Return [x, y] of the center of cell containing provided text 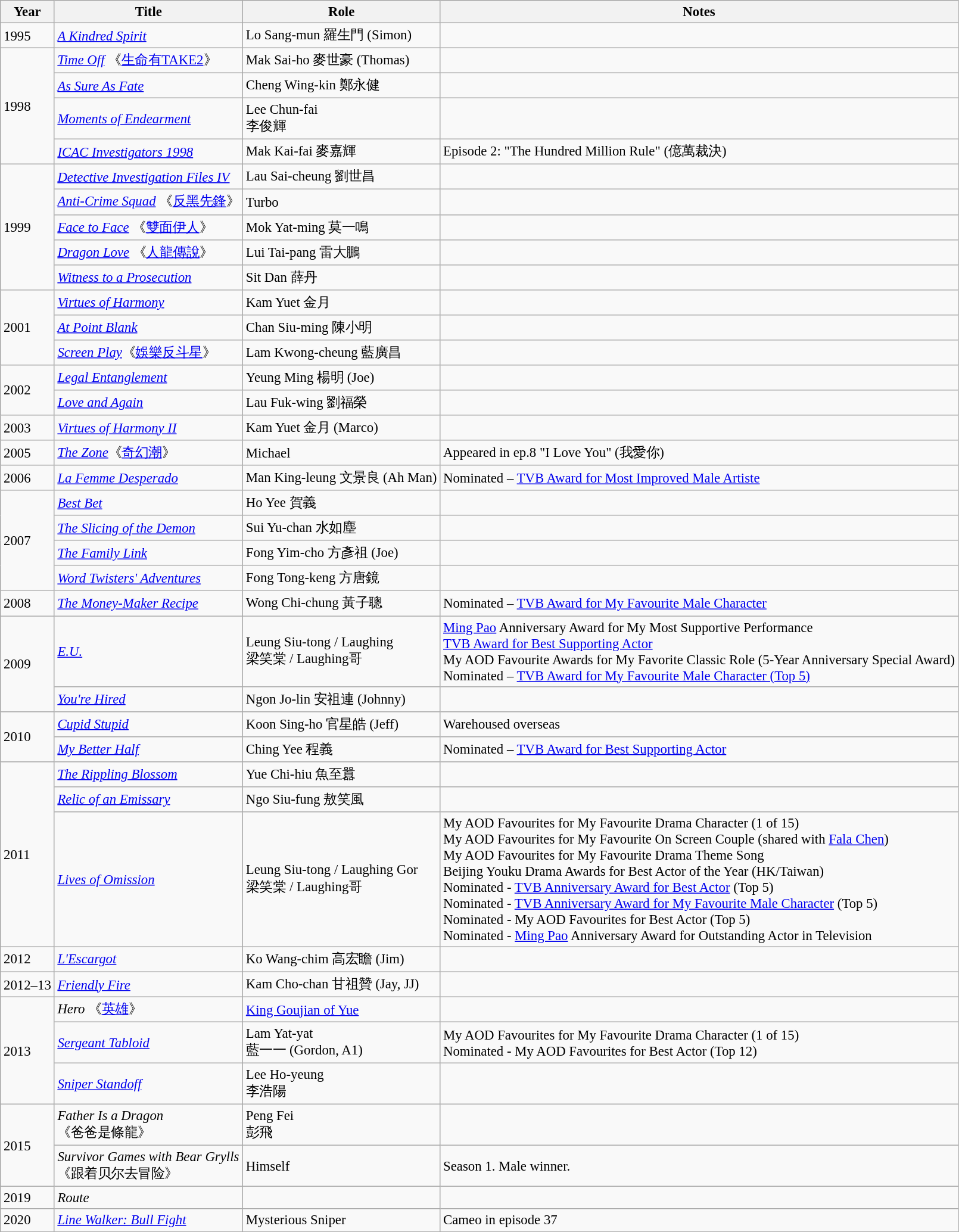
2009 [27, 664]
Turbo [342, 202]
Ho Yee 賀義 [342, 503]
The Rippling Blossom [148, 774]
As Sure As Fate [148, 86]
Fong Yim-cho 方彥祖 (Joe) [342, 553]
2008 [27, 603]
Mok Yat-ming 莫一鳴 [342, 227]
Mak Sai-ho 麥世豪 (Thomas) [342, 61]
Survivor Games with Bear Grylls 《跟着贝尔去冒险》 [148, 1166]
Sergeant Tabloid [148, 1043]
Himself [342, 1166]
Sniper Standoff [148, 1084]
Season 1. Male winner. [699, 1166]
Anti-Crime Squad 《反黑先鋒》 [148, 202]
2006 [27, 478]
Sui Yu-chan 水如塵 [342, 528]
2007 [27, 540]
2001 [27, 327]
Koon Sing-ho 官星皓 (Jeff) [342, 724]
At Point Blank [148, 328]
Virtues of Harmony II [148, 428]
L'Escargot [148, 959]
Mysterious Sniper [342, 1221]
2005 [27, 453]
Lau Sai-cheung 劉世昌 [342, 177]
Lau Fuk-wing 劉福榮 [342, 403]
Kam Yuet 金月 [342, 302]
2012 [27, 959]
Cupid Stupid [148, 724]
Lee Chun-fai 李俊輝 [342, 119]
Episode 2: "The Hundred Million Rule" (億萬裁決) [699, 152]
Ko Wang-chim 高宏瞻 (Jim) [342, 959]
Word Twisters' Adventures [148, 578]
King Goujian of Yue [342, 1010]
Moments of Endearment [148, 119]
La Femme Desperado [148, 478]
Chan Siu-ming 陳小明 [342, 328]
Relic of an Emissary [148, 799]
Nominated – TVB Award for Most Improved Male Artiste [699, 478]
Route [148, 1198]
Year [27, 12]
2019 [27, 1198]
Witness to a Prosecution [148, 277]
2003 [27, 428]
Yeung Ming 楊明 (Joe) [342, 378]
Cheng Wing-kin 鄭永健 [342, 86]
The Zone《奇幻潮》 [148, 453]
Warehoused overseas [699, 724]
2002 [27, 390]
Virtues of Harmony [148, 302]
Nominated – TVB Award for Best Supporting Actor [699, 749]
1998 [27, 106]
2011 [27, 854]
Lui Tai-pang 雷大鵬 [342, 252]
2020 [27, 1221]
Yue Chi-hiu 魚至囂 [342, 774]
2010 [27, 736]
Time Off 《生命有TAKE2》 [148, 61]
1999 [27, 227]
Detective Investigation Files IV [148, 177]
Ngon Jo-lin 安祖連 (Johnny) [342, 699]
Kam Cho-chan 甘祖贊 (Jay, JJ) [342, 984]
Cameo in episode 37 [699, 1221]
Wong Chi-chung 黃子聰 [342, 603]
Ching Yee 程義 [342, 749]
Nominated – TVB Award for My Favourite Male Character [699, 603]
Kam Yuet 金月 (Marco) [342, 428]
Legal Entanglement [148, 378]
Sit Dan 薛丹 [342, 277]
Lam Yat-yat 藍一一 (Gordon, A1) [342, 1043]
Lo Sang-mun 羅生門 (Simon) [342, 36]
The Money-Maker Recipe [148, 603]
Title [148, 12]
A Kindred Spirit [148, 36]
Notes [699, 12]
Leung Siu-tong / Laughing 梁笑棠 / Laughing哥 [342, 652]
Lives of Omission [148, 879]
Fong Tong-keng 方唐鏡 [342, 578]
You're Hired [148, 699]
Peng Fei彭飛 [342, 1125]
Best Bet [148, 503]
Leung Siu-tong / Laughing Gor 梁笑棠 / Laughing哥 [342, 879]
My Better Half [148, 749]
Love and Again [148, 403]
Line Walker: Bull Fight [148, 1221]
The Slicing of the Demon [148, 528]
The Family Link [148, 553]
Hero 《英雄》 [148, 1010]
E.U. [148, 652]
My AOD Favourites for My Favourite Drama Character (1 of 15)Nominated - My AOD Favourites for Best Actor (Top 12) [699, 1043]
Appeared in ep.8 "I Love You" (我愛你) [699, 453]
Face to Face 《雙面伊人》 [148, 227]
Dragon Love 《人龍傳說》 [148, 252]
Lam Kwong-cheung 藍廣昌 [342, 353]
2013 [27, 1051]
Lee Ho-yeung 李浩陽 [342, 1084]
Role [342, 12]
Ngo Siu-fung 敖笑風 [342, 799]
Michael [342, 453]
2012–13 [27, 984]
Screen Play《娛樂反斗星》 [148, 353]
Mak Kai-fai 麥嘉輝 [342, 152]
1995 [27, 36]
ICAC Investigators 1998 [148, 152]
Father Is a Dragon 《爸爸是條龍》 [148, 1125]
2015 [27, 1146]
Friendly Fire [148, 984]
Man King-leung 文景良 (Ah Man) [342, 478]
